Output the [x, y] coordinate of the center of the cell containing the given text.  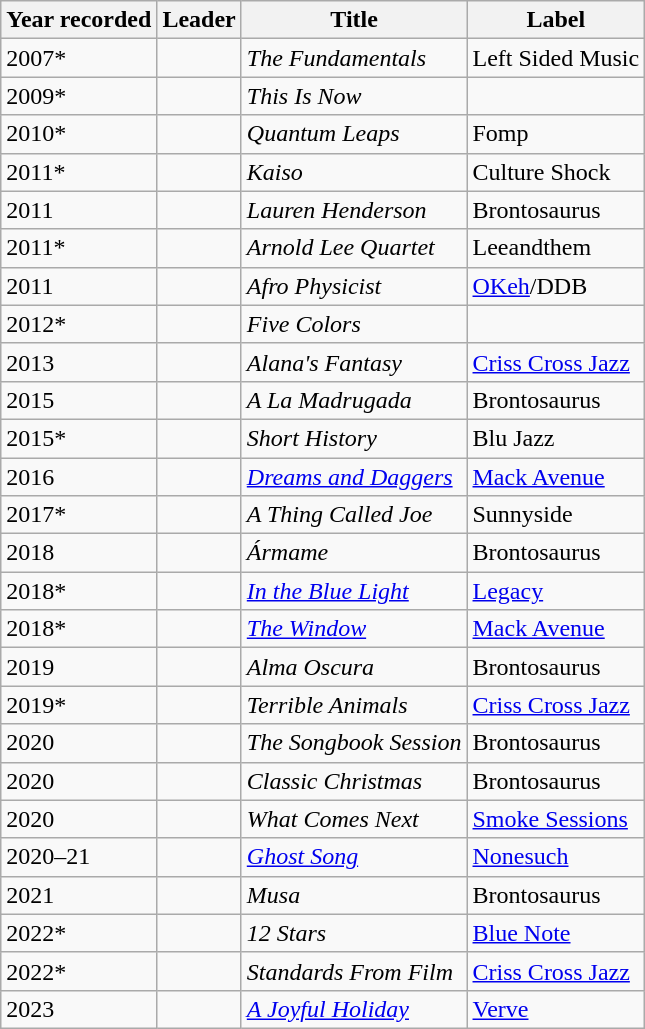
Ármame [354, 553]
A Thing Called Joe [354, 515]
Classic Christmas [354, 781]
Quantum Leaps [354, 134]
2013 [79, 362]
Fomp [556, 134]
Smoke Sessions [556, 819]
Leader [199, 20]
2018 [79, 553]
2020–21 [79, 857]
2019* [79, 705]
2009* [79, 96]
Left Sided Music [556, 58]
Dreams and Daggers [354, 477]
The Window [354, 629]
Alma Oscura [354, 667]
In the Blue Light [354, 591]
Title [354, 20]
Blu Jazz [556, 438]
The Songbook Session [354, 743]
Nonesuch [556, 857]
2015* [79, 438]
This Is Now [354, 96]
Leeandthem [556, 248]
Terrible Animals [354, 705]
Standards From Film [354, 971]
2023 [79, 1009]
Blue Note [556, 933]
Sunnyside [556, 515]
Arnold Lee Quartet [354, 248]
A Joyful Holiday [354, 1009]
Label [556, 20]
2017* [79, 515]
2016 [79, 477]
2019 [79, 667]
What Comes Next [354, 819]
Legacy [556, 591]
Musa [354, 895]
The Fundamentals [354, 58]
Short History [354, 438]
Lauren Henderson [354, 210]
2021 [79, 895]
Alana's Fantasy [354, 362]
Verve [556, 1009]
Afro Physicist [354, 286]
Ghost Song [354, 857]
2015 [79, 400]
Five Colors [354, 324]
2007* [79, 58]
2012* [79, 324]
2010* [79, 134]
Kaiso [354, 172]
12 Stars [354, 933]
Culture Shock [556, 172]
Year recorded [79, 20]
OKeh/DDB [556, 286]
A La Madrugada [354, 400]
